Capture the cell that displays the provided text and extract its [X, Y] central coordinate. 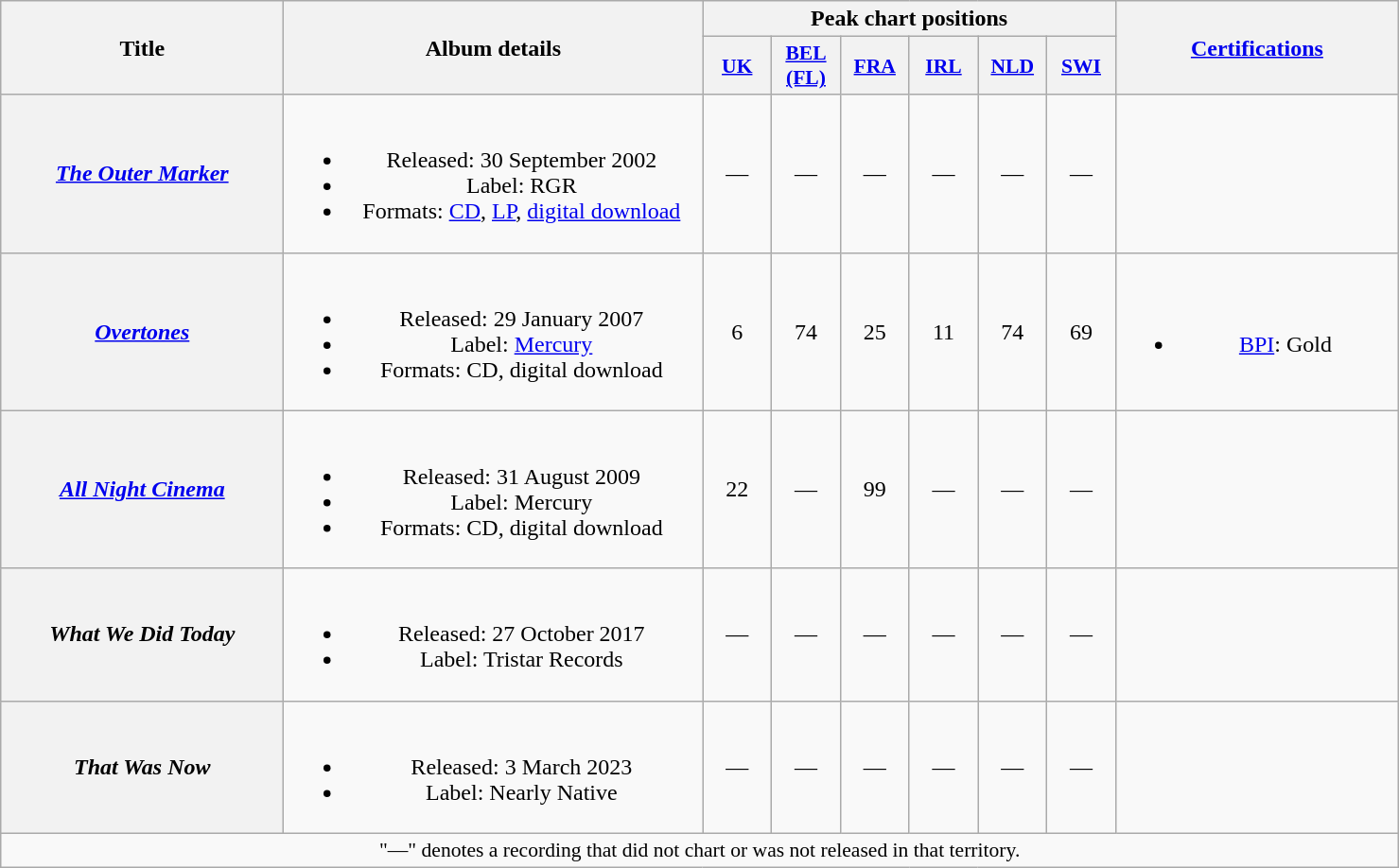
Certifications [1256, 47]
The Outer Marker [142, 174]
What We Did Today [142, 634]
Released: 3 March 2023Label: Nearly Native [494, 767]
11 [944, 331]
BPI: Gold [1256, 331]
Released: 31 August 2009Label: MercuryFormats: CD, digital download [494, 490]
22 [738, 490]
6 [738, 331]
"—" denotes a recording that did not chart or was not released in that territory. [700, 850]
NLD [1012, 66]
Overtones [142, 331]
FRA [874, 66]
IRL [944, 66]
Peak chart positions [909, 19]
69 [1082, 331]
Title [142, 47]
Released: 30 September 2002Label: RGRFormats: CD, LP, digital download [494, 174]
Album details [494, 47]
Released: 29 January 2007Label: MercuryFormats: CD, digital download [494, 331]
UK [738, 66]
That Was Now [142, 767]
All Night Cinema [142, 490]
SWI [1082, 66]
25 [874, 331]
99 [874, 490]
BEL(FL) [806, 66]
Released: 27 October 2017Label: Tristar Records [494, 634]
